Pinpoint the cell where the given text exists, returning its [x, y] midpoint coordinate. 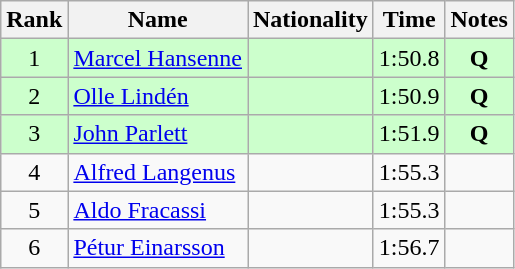
Name [158, 20]
Time [409, 20]
1 [34, 58]
Alfred Langenus [158, 172]
Rank [34, 20]
2 [34, 96]
6 [34, 248]
1:56.7 [409, 248]
Pétur Einarsson [158, 248]
Olle Lindén [158, 96]
4 [34, 172]
1:50.9 [409, 96]
Aldo Fracassi [158, 210]
Marcel Hansenne [158, 58]
1:51.9 [409, 134]
5 [34, 210]
3 [34, 134]
Nationality [311, 20]
John Parlett [158, 134]
Notes [479, 20]
1:50.8 [409, 58]
